For the text-containing cell, return its midpoint in (X, Y) coordinate format. 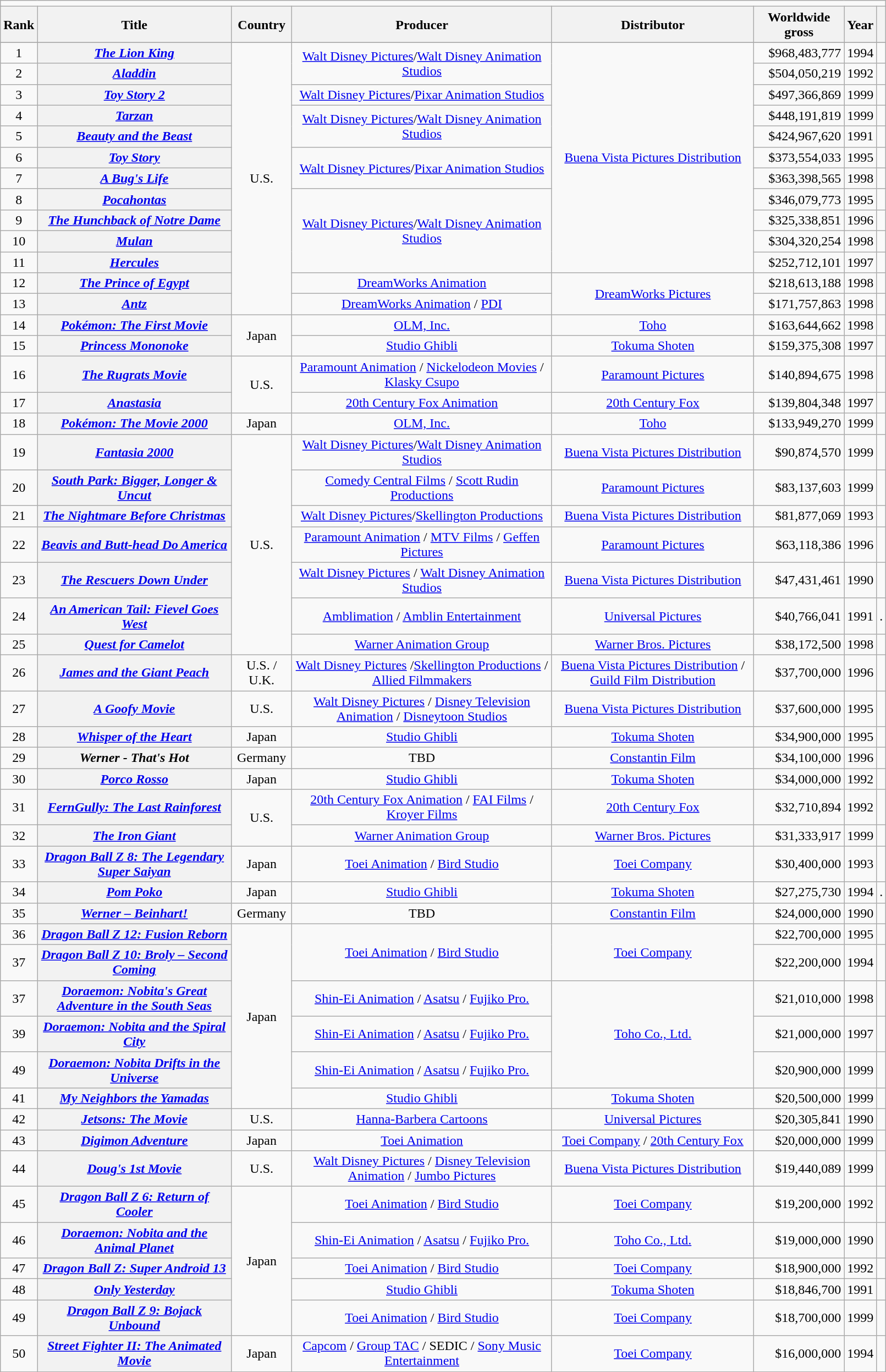
$22,200,000 (799, 963)
16 (19, 374)
12 (19, 283)
$40,766,041 (799, 616)
27 (19, 709)
Comedy Central Films / Scott Rudin Productions (422, 487)
$218,613,188 (799, 283)
$37,600,000 (799, 709)
South Park: Bigger, Longer & Uncut (134, 487)
18 (19, 424)
$140,894,675 (799, 374)
8 (19, 199)
Dragon Ball Z 9: Bojack Unbound (134, 1318)
26 (19, 672)
Title (134, 24)
$37,700,000 (799, 672)
17 (19, 403)
Dragon Ball Z 12: Fusion Reborn (134, 934)
47 (19, 1269)
$504,050,219 (799, 74)
22 (19, 545)
Fantasia 2000 (134, 452)
29 (19, 758)
23 (19, 580)
21 (19, 516)
44 (19, 1168)
$448,191,819 (799, 116)
$304,320,254 (799, 241)
Anastasia (134, 403)
31 (19, 808)
42 (19, 1119)
Distributor (652, 24)
5 (19, 136)
13 (19, 304)
$163,644,662 (799, 325)
Doraemon: Nobita and the Spiral City (134, 1034)
The Hunchback of Notre Dame (134, 220)
36 (19, 934)
39 (19, 1034)
Amblimation / Amblin Entertainment (422, 616)
Toy Story (134, 157)
$19,200,000 (799, 1205)
$22,700,000 (799, 934)
$18,846,700 (799, 1289)
$21,010,000 (799, 998)
The Rescuers Down Under (134, 580)
$20,900,000 (799, 1069)
32 (19, 836)
$159,375,308 (799, 346)
19 (19, 452)
$497,366,869 (799, 95)
11 (19, 262)
Jetsons: The Movie (134, 1119)
Pokémon: The First Movie (134, 325)
Pocahontas (134, 199)
Dragon Ball Z: Super Android 13 (134, 1269)
Producer (422, 24)
2 (19, 74)
6 (19, 157)
$24,000,000 (799, 913)
Doug's 1st Movie (134, 1168)
Porco Rosso (134, 779)
Hercules (134, 262)
$21,000,000 (799, 1034)
Beavis and Butt-head Do America (134, 545)
20th Century Fox Animation / FAI Films / Kroyer Films (422, 808)
35 (19, 913)
$20,305,841 (799, 1119)
Dragon Ball Z 8: The Legendary Super Saiyan (134, 864)
Paramount Animation / Nickelodeon Movies / Klasky Csupo (422, 374)
20 (19, 487)
$133,949,270 (799, 424)
$139,804,348 (799, 403)
3 (19, 95)
30 (19, 779)
$363,398,565 (799, 178)
Toy Story 2 (134, 95)
$47,431,461 (799, 580)
$968,483,777 (799, 53)
Quest for Camelot (134, 644)
33 (19, 864)
Antz (134, 304)
Buena Vista Pictures Distribution / Guild Film Distribution (652, 672)
$31,333,917 (799, 836)
48 (19, 1289)
Walt Disney Pictures / Walt Disney Animation Studios (422, 580)
DreamWorks Animation / PDI (422, 304)
4 (19, 116)
15 (19, 346)
Toei Company / 20th Century Fox (652, 1140)
$38,172,500 (799, 644)
Doraemon: Nobita and the Animal Planet (134, 1240)
Pom Poko (134, 892)
25 (19, 644)
$424,967,620 (799, 136)
$81,877,069 (799, 516)
Tarzan (134, 116)
$252,712,101 (799, 262)
Aladdin (134, 74)
An American Tail: Fievel Goes West (134, 616)
1 (19, 53)
U.S. / U.K. (262, 672)
46 (19, 1240)
Whisper of the Heart (134, 737)
$20,000,000 (799, 1140)
$18,900,000 (799, 1269)
A Goofy Movie (134, 709)
Walt Disney Pictures/Skellington Productions (422, 516)
10 (19, 241)
$19,440,089 (799, 1168)
43 (19, 1140)
9 (19, 220)
Doraemon: Nobita Drifts in the Universe (134, 1069)
FernGully: The Last Rainforest (134, 808)
DreamWorks Animation (422, 283)
Year (860, 24)
Beauty and the Beast (134, 136)
My Neighbors the Yamadas (134, 1098)
Rank (19, 24)
Worldwide gross (799, 24)
James and the Giant Peach (134, 672)
The Rugrats Movie (134, 374)
$19,000,000 (799, 1240)
The Nightmare Before Christmas (134, 516)
$27,275,730 (799, 892)
$20,500,000 (799, 1098)
Pokémon: The Movie 2000 (134, 424)
Walt Disney Pictures /Skellington Productions / Allied Filmmakers (422, 672)
Hanna-Barbera Cartoons (422, 1119)
Digimon Adventure (134, 1140)
Walt Disney Pictures / Disney Television Animation / Disneytoon Studios (422, 709)
Capcom / Group TAC / SEDIC / Sony Music Entertainment (422, 1353)
50 (19, 1353)
$63,118,386 (799, 545)
$90,874,570 (799, 452)
The Lion King (134, 53)
Dragon Ball Z 10: Broly – Second Coming (134, 963)
The Prince of Egypt (134, 283)
$18,700,000 (799, 1318)
45 (19, 1205)
$373,554,033 (799, 157)
Country (262, 24)
Only Yesterday (134, 1289)
34 (19, 892)
DreamWorks Pictures (652, 294)
$171,757,863 (799, 304)
Walt Disney Pictures / Disney Television Animation / Jumbo Pictures (422, 1168)
Dragon Ball Z 6: Return of Cooler (134, 1205)
Princess Mononoke (134, 346)
Doraemon: Nobita's Great Adventure in the South Seas (134, 998)
Toei Animation (422, 1140)
$16,000,000 (799, 1353)
$83,137,603 (799, 487)
7 (19, 178)
$346,079,773 (799, 199)
$32,710,894 (799, 808)
$34,900,000 (799, 737)
Werner – Beinhart! (134, 913)
$34,100,000 (799, 758)
14 (19, 325)
$34,000,000 (799, 779)
Street Fighter II: The Animated Movie (134, 1353)
A Bug's Life (134, 178)
$30,400,000 (799, 864)
$325,338,851 (799, 220)
Mulan (134, 241)
Werner - That's Hot (134, 758)
20th Century Fox Animation (422, 403)
The Iron Giant (134, 836)
24 (19, 616)
Paramount Animation / MTV Films / Geffen Pictures (422, 545)
28 (19, 737)
41 (19, 1098)
